From the cell containing the given text, extract its center point as [X, Y] coordinate. 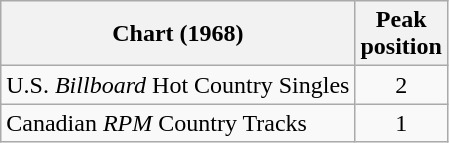
Canadian RPM Country Tracks [178, 123]
1 [401, 123]
Chart (1968) [178, 34]
Peakposition [401, 34]
2 [401, 85]
U.S. Billboard Hot Country Singles [178, 85]
